Detect which cell encompasses the target text, then output its [X, Y] center coordinate. 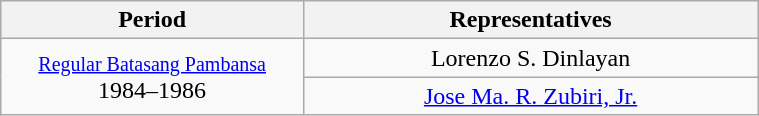
Lorenzo S. Dinlayan [530, 58]
Jose Ma. R. Zubiri, Jr. [530, 96]
Regular Batasang Pambansa1984–1986 [152, 77]
Period [152, 20]
Representatives [530, 20]
